Identify which cell holds the provided text, then report its (X, Y) central coordinate. 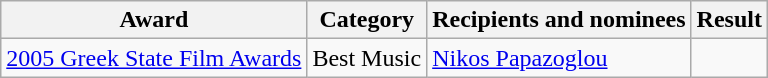
Result (729, 20)
Award (154, 20)
Category (367, 20)
Best Music (367, 58)
Nikos Papazoglou (559, 58)
2005 Greek State Film Awards (154, 58)
Recipients and nominees (559, 20)
